Locate the cell with the specified text and output its (X, Y) center coordinate. 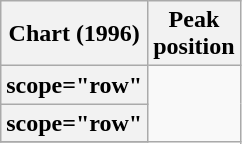
Chart (1996) (74, 34)
Peakposition (194, 34)
